Locate the cell with the specified text and output its (x, y) center coordinate. 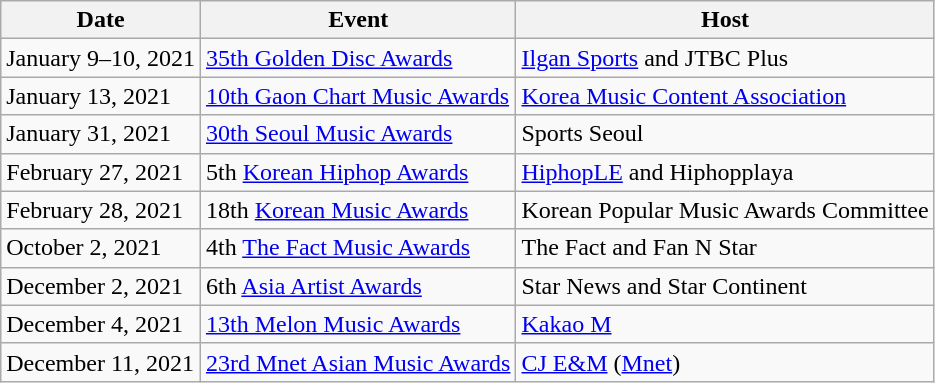
February 28, 2021 (101, 210)
35th Golden Disc Awards (358, 58)
Star News and Star Continent (725, 286)
Ilgan Sports and JTBC Plus (725, 58)
Korea Music Content Association (725, 96)
23rd Mnet Asian Music Awards (358, 362)
HiphopLE and Hiphopplaya (725, 172)
Host (725, 20)
Korean Popular Music Awards Committee (725, 210)
December 4, 2021 (101, 324)
Event (358, 20)
13th Melon Music Awards (358, 324)
Date (101, 20)
Kakao M (725, 324)
30th Seoul Music Awards (358, 134)
December 11, 2021 (101, 362)
October 2, 2021 (101, 248)
6th Asia Artist Awards (358, 286)
4th The Fact Music Awards (358, 248)
18th Korean Music Awards (358, 210)
5th Korean Hiphop Awards (358, 172)
January 31, 2021 (101, 134)
Sports Seoul (725, 134)
February 27, 2021 (101, 172)
January 13, 2021 (101, 96)
CJ E&M (Mnet) (725, 362)
December 2, 2021 (101, 286)
10th Gaon Chart Music Awards (358, 96)
January 9–10, 2021 (101, 58)
The Fact and Fan N Star (725, 248)
